Output the [x, y] coordinate of the center of the cell containing the given text.  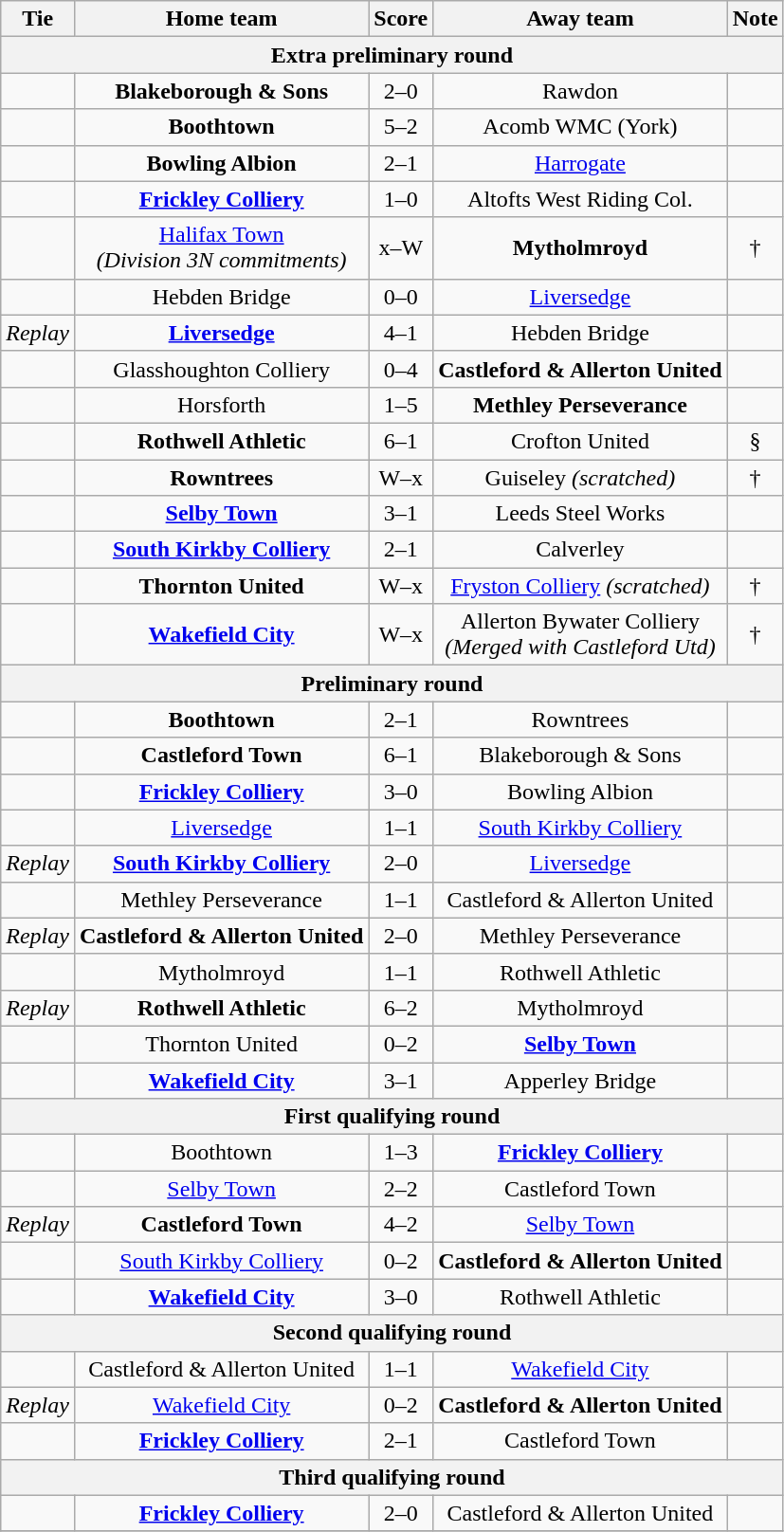
2–2 [401, 1189]
§ [755, 441]
Acomb WMC (York) [580, 127]
4–1 [401, 333]
Apperley Bridge [580, 1080]
Harrogate [580, 163]
Altofts West Riding Col. [580, 199]
0–4 [401, 369]
Rawdon [580, 91]
5–2 [401, 127]
Third qualifying round [392, 1477]
1–5 [401, 405]
Fryston Colliery (scratched) [580, 586]
Away team [580, 19]
Preliminary round [392, 684]
Crofton United [580, 441]
Score [401, 19]
Glasshoughton Colliery [221, 369]
6–2 [401, 1008]
Horsforth [221, 405]
x–W [401, 248]
Home team [221, 19]
1–0 [401, 199]
First qualifying round [392, 1117]
Leeds Steel Works [580, 514]
Halifax Town(Division 3N commitments) [221, 248]
4–2 [401, 1225]
1–3 [401, 1153]
Calverley [580, 550]
Guiseley (scratched) [580, 477]
Second qualifying round [392, 1333]
Allerton Bywater Colliery(Merged with Castleford Utd) [580, 635]
Tie [38, 19]
Extra preliminary round [392, 55]
0–0 [401, 297]
Note [755, 19]
